Extract the [x, y] coordinate from the center of the cell holding the provided text.  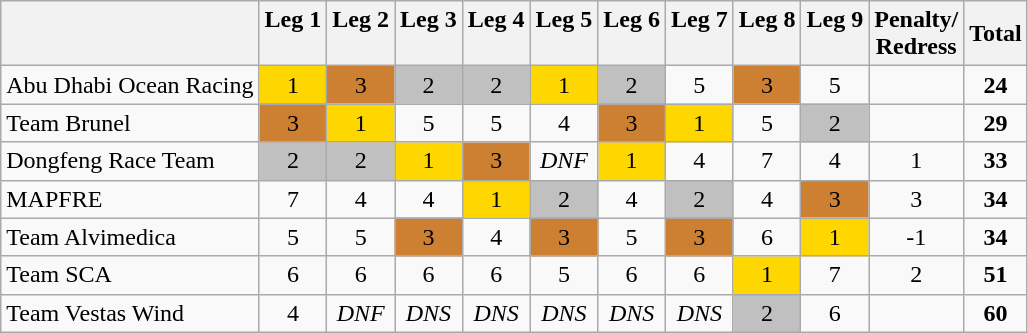
Dongfeng Race Team [130, 161]
Penalty/Redress [916, 34]
Team Vestas Wind [130, 313]
33 [996, 161]
Team SCA [130, 275]
Leg 4 [496, 34]
Leg 5 [564, 34]
Leg 6 [632, 34]
MAPFRE [130, 199]
Leg 2 [361, 34]
-1 [916, 237]
51 [996, 275]
60 [996, 313]
Leg 7 [699, 34]
Total [996, 34]
Leg 1 [293, 34]
Leg 9 [835, 34]
Leg 8 [767, 34]
Team Brunel [130, 123]
29 [996, 123]
Abu Dhabi Ocean Racing [130, 85]
Team Alvimedica [130, 237]
Leg 3 [429, 34]
24 [996, 85]
